Search for the cell housing the specified text and yield its [X, Y] center coordinate. 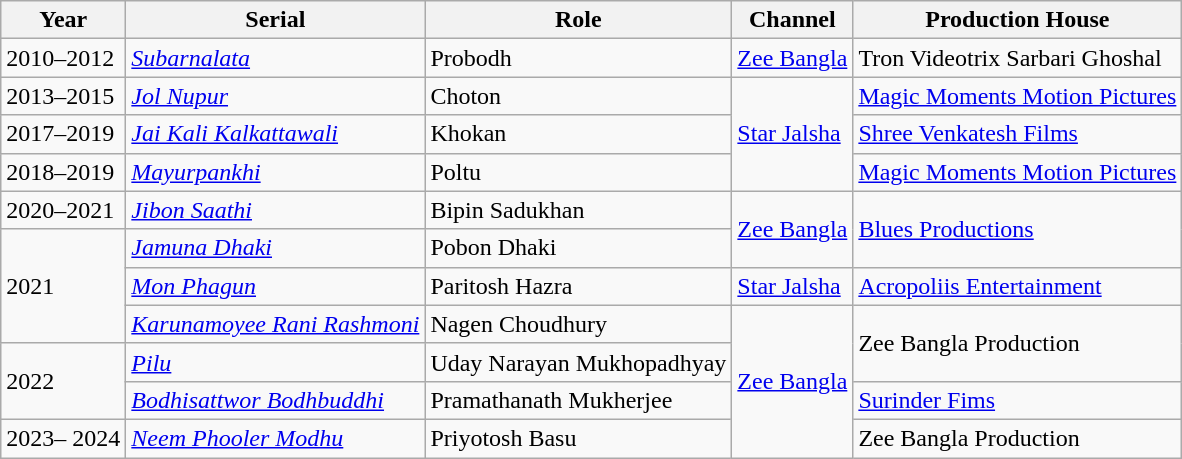
Bipin Sadukhan [578, 210]
Jamuna Dhaki [276, 248]
Serial [276, 20]
Pilu [276, 362]
Nagen Choudhury [578, 324]
Subarnalata [276, 58]
2013–2015 [64, 96]
Tron Videotrix Sarbari Ghoshal [1018, 58]
Channel [792, 20]
Bodhisattwor Bodhbuddhi [276, 400]
2023– 2024 [64, 438]
Jibon Saathi [276, 210]
Poltu [578, 172]
Acropoliis Entertainment [1018, 286]
Choton [578, 96]
Priyotosh Basu [578, 438]
2021 [64, 286]
Production House [1018, 20]
Paritosh Hazra [578, 286]
Year [64, 20]
Jol Nupur [276, 96]
Jai Kali Kalkattawali [276, 134]
2010–2012 [64, 58]
2017–2019 [64, 134]
Uday Narayan Mukhopadhyay [578, 362]
2018–2019 [64, 172]
Neem Phooler Modhu [276, 438]
Pobon Dhaki [578, 248]
Mayurpankhi [276, 172]
Shree Venkatesh Films [1018, 134]
Karunamoyee Rani Rashmoni [276, 324]
Probodh [578, 58]
2022 [64, 381]
Role [578, 20]
Pramathanath Mukherjee [578, 400]
2020–2021 [64, 210]
Mon Phagun [276, 286]
Blues Productions [1018, 229]
Khokan [578, 134]
Surinder Fims [1018, 400]
